Provide the [X, Y] coordinate of the cell's center where the given text is located.  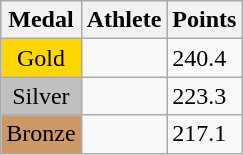
217.1 [204, 134]
Bronze [41, 134]
240.4 [204, 58]
Silver [41, 96]
Athlete [124, 20]
Medal [41, 20]
223.3 [204, 96]
Gold [41, 58]
Points [204, 20]
